Extract the [X, Y] coordinate from the center of the cell holding the provided text.  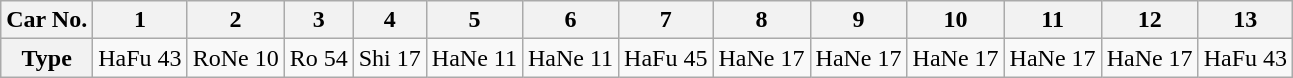
11 [1052, 20]
10 [956, 20]
Type [47, 58]
RoNe 10 [236, 58]
7 [666, 20]
8 [762, 20]
1 [140, 20]
Car No. [47, 20]
9 [858, 20]
12 [1150, 20]
6 [570, 20]
Ro 54 [318, 58]
Shi 17 [390, 58]
3 [318, 20]
13 [1245, 20]
2 [236, 20]
5 [474, 20]
4 [390, 20]
HaFu 45 [666, 58]
